Extract the (x, y) coordinate from the center of the cell holding the provided text.  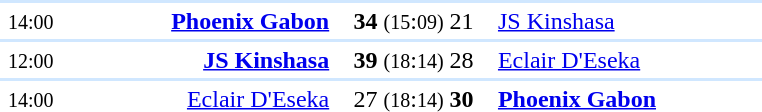
14:00 (30, 21)
39 (18:14) 28 (414, 60)
12:00 (30, 60)
34 (15:09) 21 (414, 21)
Eclair D'Eseka (629, 60)
Phoenix Gabon (197, 21)
